Output the [X, Y] coordinate of the center of the cell containing the given text.  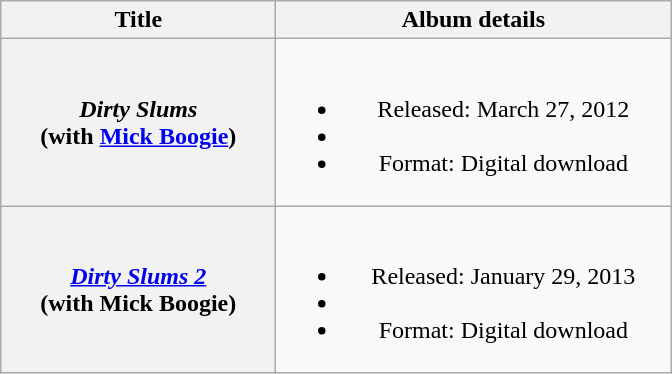
Album details [474, 20]
Released: March 27, 2012Format: Digital download [474, 122]
Dirty Slums(with Mick Boogie) [138, 122]
Dirty Slums 2(with Mick Boogie) [138, 290]
Released: January 29, 2013Format: Digital download [474, 290]
Title [138, 20]
